Find where the given text appears and provide that cell's center as (x, y) coordinate. 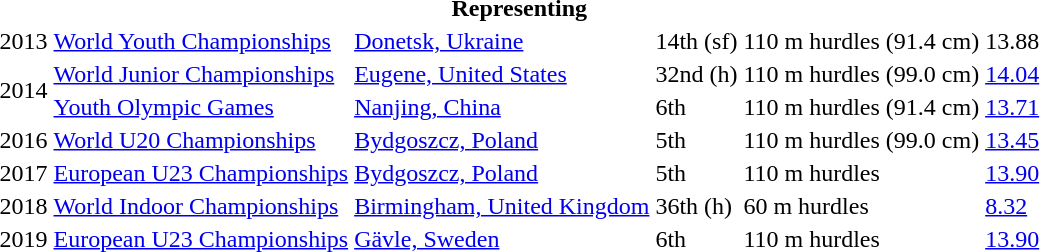
14th (sf) (696, 41)
110 m hurdles (862, 173)
Birmingham, United Kingdom (502, 206)
60 m hurdles (862, 206)
World Junior Championships (201, 74)
Youth Olympic Games (201, 107)
World U20 Championships (201, 140)
World Indoor Championships (201, 206)
Eugene, United States (502, 74)
World Youth Championships (201, 41)
6th (696, 107)
European U23 Championships (201, 173)
Donetsk, Ukraine (502, 41)
32nd (h) (696, 74)
Nanjing, China (502, 107)
36th (h) (696, 206)
